Return [X, Y] of the center of cell containing provided text 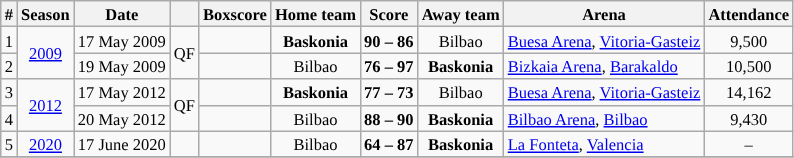
2009 [46, 53]
64 – 87 [389, 144]
76 – 97 [389, 66]
2012 [46, 105]
Arena [604, 14]
17 June 2020 [122, 144]
17 May 2012 [122, 92]
Date [122, 14]
– [748, 144]
90 – 86 [389, 40]
77 – 73 [389, 92]
Season [46, 14]
14,162 [748, 92]
19 May 2009 [122, 66]
20 May 2012 [122, 118]
9,500 [748, 40]
La Fonteta, Valencia [604, 144]
1 [9, 40]
4 [9, 118]
17 May 2009 [122, 40]
Home team [316, 14]
Bizkaia Arena, Barakaldo [604, 66]
Attendance [748, 14]
5 [9, 144]
# [9, 14]
Bilbao Arena, Bilbao [604, 118]
Away team [461, 14]
3 [9, 92]
2 [9, 66]
Score [389, 14]
2020 [46, 144]
9,430 [748, 118]
Boxscore [235, 14]
88 – 90 [389, 118]
10,500 [748, 66]
